Capture the cell that displays the provided text and extract its (X, Y) central coordinate. 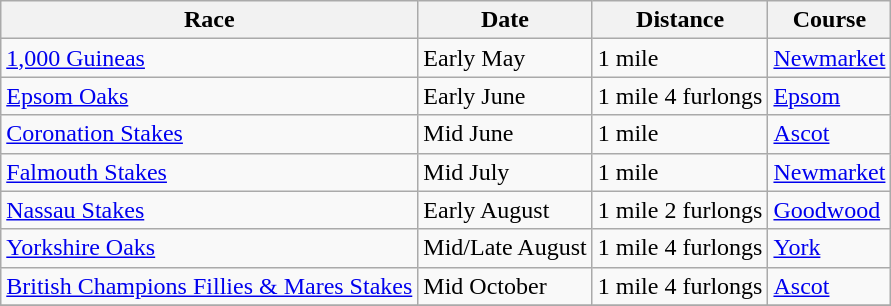
Early June (505, 96)
Coronation Stakes (210, 134)
British Champions Fillies & Mares Stakes (210, 286)
Falmouth Stakes (210, 172)
Early August (505, 210)
Epsom Oaks (210, 96)
Yorkshire Oaks (210, 248)
Early May (505, 58)
York (830, 248)
Race (210, 20)
Course (830, 20)
Nassau Stakes (210, 210)
Mid July (505, 172)
Distance (680, 20)
Epsom (830, 96)
Mid October (505, 286)
Goodwood (830, 210)
1,000 Guineas (210, 58)
Mid/Late August (505, 248)
1 mile 2 furlongs (680, 210)
Mid June (505, 134)
Date (505, 20)
